Capture the cell that displays the provided text and extract its [X, Y] central coordinate. 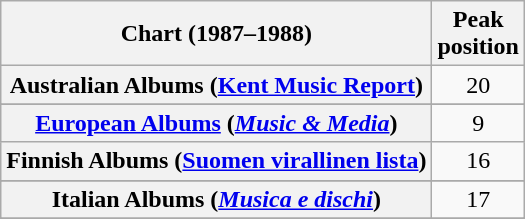
Australian Albums (Kent Music Report) [216, 85]
Italian Albums (Musica e dischi) [216, 199]
European Albums (Music & Media) [216, 123]
16 [478, 161]
Finnish Albums (Suomen virallinen lista) [216, 161]
20 [478, 85]
17 [478, 199]
Peakposition [478, 34]
9 [478, 123]
Chart (1987–1988) [216, 34]
